Find where the given text appears and provide that cell's center as [X, Y] coordinate. 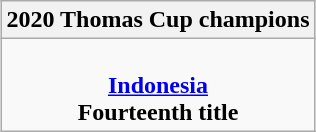
Indonesia Fourteenth title [158, 85]
2020 Thomas Cup champions [158, 20]
